Output the (x, y) coordinate of the center of the cell containing the given text.  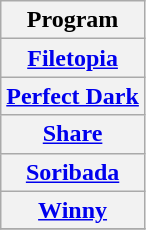
Perfect Dark (73, 96)
Winny (73, 210)
Program (73, 20)
Share (73, 134)
Filetopia (73, 58)
Soribada (73, 172)
